Return the [X, Y] coordinate for the center point of the cell that contains the specified text.  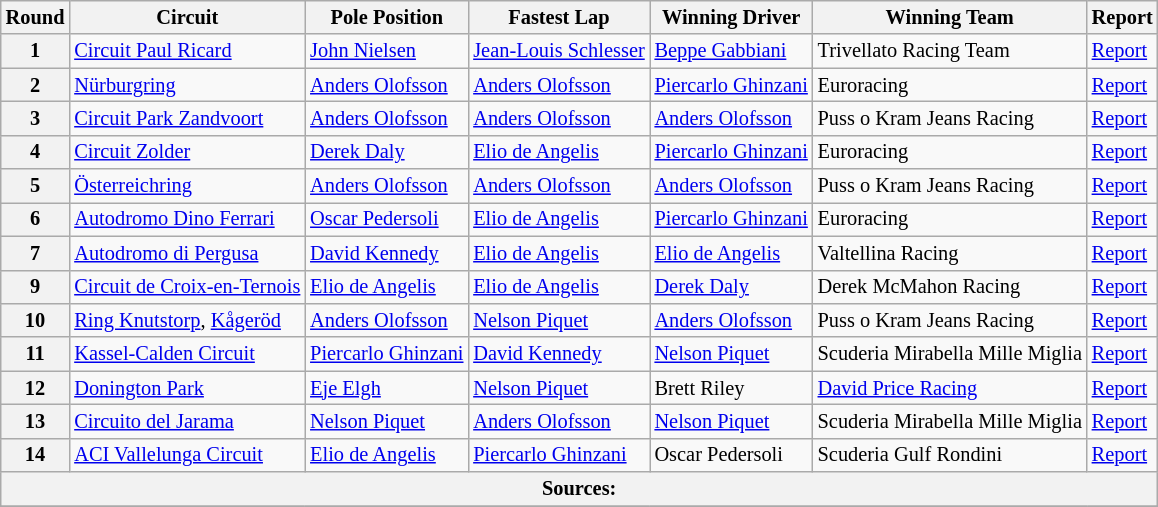
Trivellato Racing Team [950, 51]
Circuit [187, 17]
Autodromo di Pergusa [187, 253]
ACI Vallelunga Circuit [187, 455]
Circuit Zolder [187, 152]
10 [36, 320]
John Nielsen [386, 51]
Scuderia Gulf Rondini [950, 455]
9 [36, 287]
Pole Position [386, 17]
Circuit Park Zandvoort [187, 118]
4 [36, 152]
Valtellina Racing [950, 253]
5 [36, 186]
Donington Park [187, 388]
Circuit Paul Ricard [187, 51]
Brett Riley [732, 388]
3 [36, 118]
Derek McMahon Racing [950, 287]
Kassel-Calden Circuit [187, 354]
1 [36, 51]
7 [36, 253]
14 [36, 455]
Circuito del Jarama [187, 421]
Winning Driver [732, 17]
Autodromo Dino Ferrari [187, 219]
2 [36, 85]
12 [36, 388]
Ring Knutstorp, Kågeröd [187, 320]
Fastest Lap [558, 17]
6 [36, 219]
Eje Elgh [386, 388]
11 [36, 354]
13 [36, 421]
Nürburgring [187, 85]
Beppe Gabbiani [732, 51]
Österreichring [187, 186]
Circuit de Croix-en-Ternois [187, 287]
David Price Racing [950, 388]
Jean-Louis Schlesser [558, 51]
Sources: [580, 489]
Winning Team [950, 17]
Round [36, 17]
